Extract the [X, Y] coordinate from the center of the cell holding the provided text.  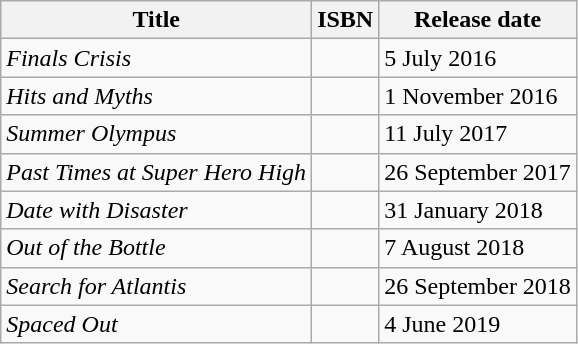
5 July 2016 [478, 58]
Finals Crisis [156, 58]
Spaced Out [156, 324]
4 June 2019 [478, 324]
26 September 2018 [478, 286]
Out of the Bottle [156, 248]
ISBN [346, 20]
Release date [478, 20]
26 September 2017 [478, 172]
Hits and Myths [156, 96]
Summer Olympus [156, 134]
Title [156, 20]
Search for Atlantis [156, 286]
Past Times at Super Hero High [156, 172]
11 July 2017 [478, 134]
31 January 2018 [478, 210]
Date with Disaster [156, 210]
7 August 2018 [478, 248]
1 November 2016 [478, 96]
